Extract the [x, y] coordinate from the center of the cell holding the provided text.  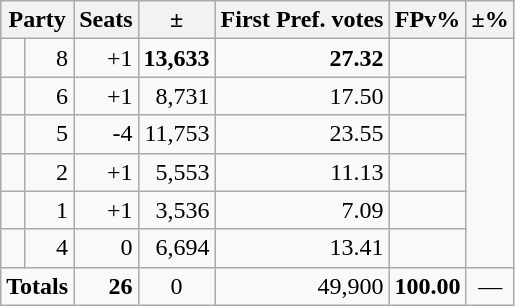
± [176, 20]
27.32 [302, 58]
11.13 [302, 172]
11,753 [176, 134]
First Pref. votes [302, 20]
1 [48, 210]
Totals [38, 286]
Party [38, 20]
49,900 [302, 286]
8,731 [176, 96]
23.55 [302, 134]
5 [48, 134]
Seats [106, 20]
FPv% [428, 20]
7.09 [302, 210]
8 [48, 58]
2 [48, 172]
13,633 [176, 58]
-4 [106, 134]
17.50 [302, 96]
26 [106, 286]
6 [48, 96]
3,536 [176, 210]
13.41 [302, 248]
4 [48, 248]
100.00 [428, 286]
6,694 [176, 248]
— [490, 286]
5,553 [176, 172]
±% [490, 20]
